Search for the cell housing the specified text and yield its (X, Y) center coordinate. 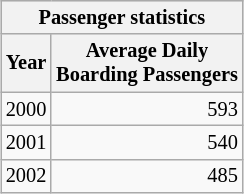
Year (26, 63)
485 (146, 176)
593 (146, 109)
2001 (26, 142)
2000 (26, 109)
Average Daily Boarding Passengers (146, 63)
Passenger statistics (122, 17)
2002 (26, 176)
540 (146, 142)
